Scan for the cell matching the given text and deliver its (X, Y) coordinate at center. 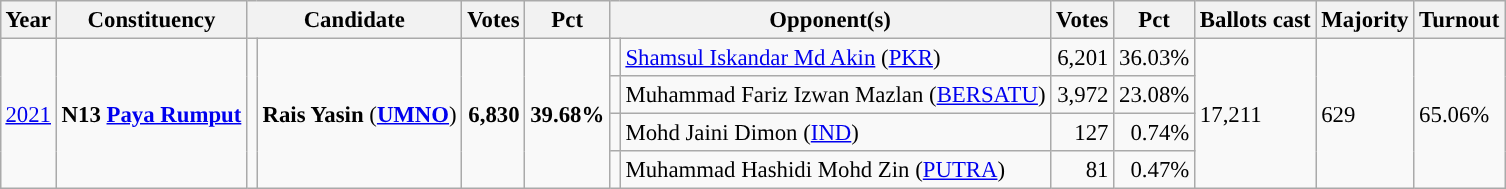
6,201 (1082, 57)
2021 (28, 113)
629 (1365, 113)
Muhammad Hashidi Mohd Zin (PUTRA) (836, 170)
81 (1082, 170)
3,972 (1082, 95)
Turnout (1460, 20)
Year (28, 20)
Opponent(s) (830, 20)
Ballots cast (1256, 20)
23.08% (1154, 95)
0.47% (1154, 170)
Shamsul Iskandar Md Akin (PKR) (836, 57)
6,830 (494, 113)
127 (1082, 133)
Constituency (151, 20)
Muhammad Fariz Izwan Mazlan (BERSATU) (836, 95)
Candidate (354, 20)
Mohd Jaini Dimon (IND) (836, 133)
17,211 (1256, 113)
0.74% (1154, 133)
65.06% (1460, 113)
36.03% (1154, 57)
39.68% (568, 113)
Rais Yasin (UMNO) (360, 113)
Majority (1365, 20)
N13 Paya Rumput (151, 113)
